Determine the [X, Y] coordinate at the center of the cell enclosing the given text.  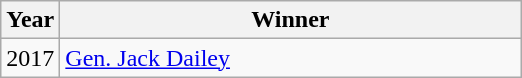
Year [30, 20]
Winner [290, 20]
2017 [30, 58]
Gen. Jack Dailey [290, 58]
